Search for the cell housing the specified text and yield its [X, Y] center coordinate. 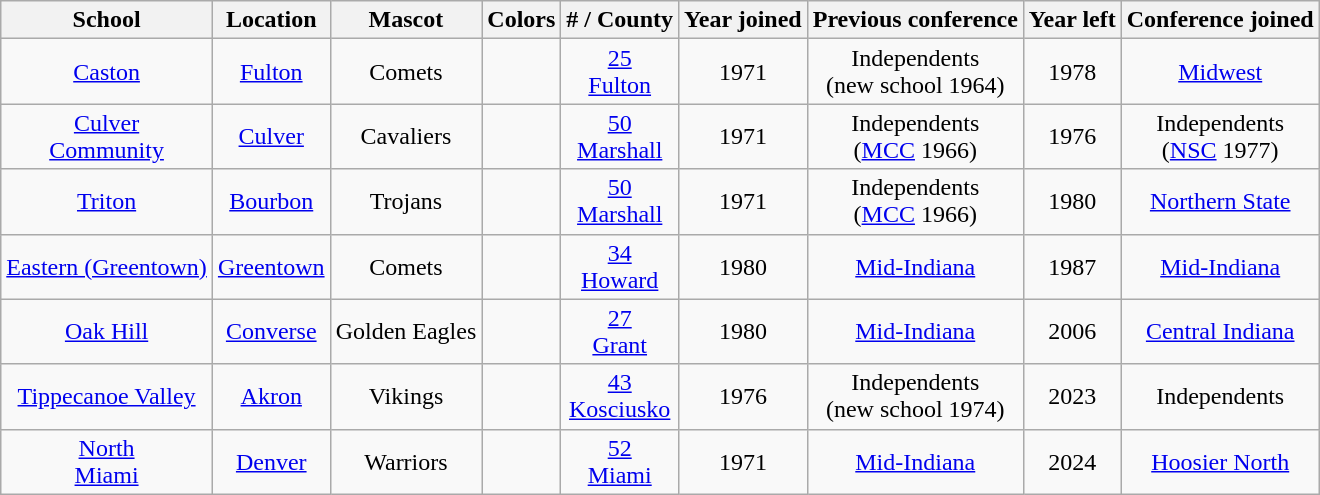
Northern State [1220, 202]
Golden Eagles [406, 332]
Location [271, 20]
1987 [1072, 266]
Trojans [406, 202]
Colors [522, 20]
Akron [271, 396]
2024 [1072, 462]
27 Grant [620, 332]
Culver Community [107, 136]
Denver [271, 462]
Triton [107, 202]
43 Kosciusko [620, 396]
34 Howard [620, 266]
Mascot [406, 20]
2006 [1072, 332]
Fulton [271, 72]
1978 [1072, 72]
Conference joined [1220, 20]
Year left [1072, 20]
Independents [1220, 396]
Midwest [1220, 72]
School [107, 20]
Independents(new school 1964) [915, 72]
25 Fulton [620, 72]
2023 [1072, 396]
Caston [107, 72]
Hoosier North [1220, 462]
Eastern (Greentown) [107, 266]
Independents(NSC 1977) [1220, 136]
Tippecanoe Valley [107, 396]
# / County [620, 20]
Warriors [406, 462]
North Miami [107, 462]
Independents(new school 1974) [915, 396]
Converse [271, 332]
Greentown [271, 266]
Vikings [406, 396]
Central Indiana [1220, 332]
Cavaliers [406, 136]
Oak Hill [107, 332]
Bourbon [271, 202]
Year joined [744, 20]
Previous conference [915, 20]
52 Miami [620, 462]
Culver [271, 136]
